Return the (X, Y) coordinate for the center point of the cell that contains the specified text.  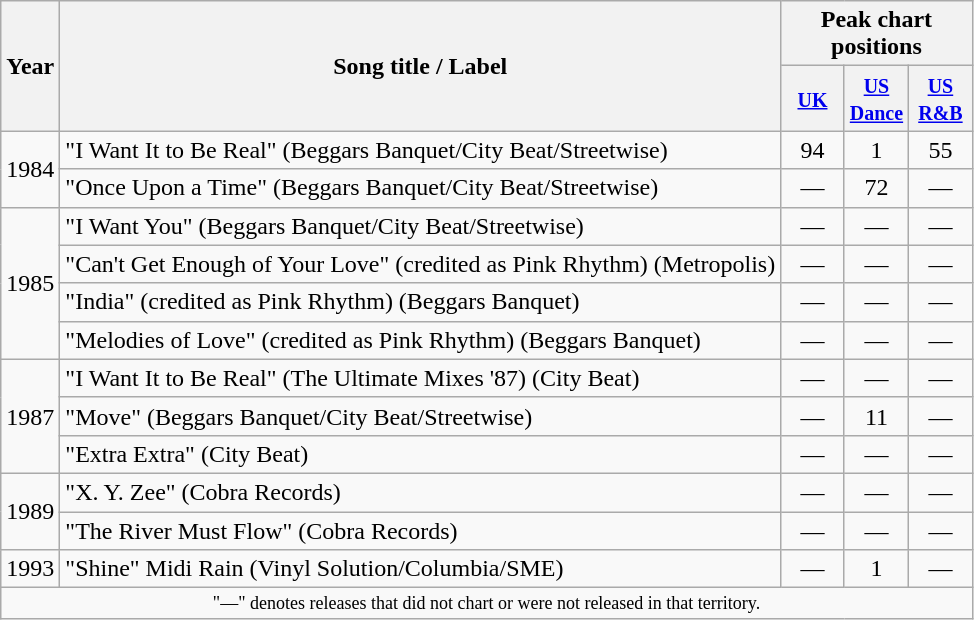
US Dance (876, 98)
1985 (30, 283)
Year (30, 66)
"The River Must Flow" (Cobra Records) (420, 531)
"Move" (Beggars Banquet/City Beat/Streetwise) (420, 416)
"Melodies of Love" (credited as Pink Rhythm) (Beggars Banquet) (420, 340)
"Shine" Midi Rain (Vinyl Solution/Columbia/SME) (420, 569)
"Extra Extra" (City Beat) (420, 454)
"India" (credited as Pink Rhythm) (Beggars Banquet) (420, 302)
1987 (30, 416)
US R&B (941, 98)
1989 (30, 511)
"Once Upon a Time" (Beggars Banquet/City Beat/Streetwise) (420, 188)
72 (876, 188)
"X. Y. Zee" (Cobra Records) (420, 492)
1984 (30, 169)
1993 (30, 569)
Peak chart positions (877, 34)
UK (813, 98)
"I Want It to Be Real" (Beggars Banquet/City Beat/Streetwise) (420, 150)
"I Want It to Be Real" (The Ultimate Mixes '87) (City Beat) (420, 378)
Song title / Label (420, 66)
11 (876, 416)
94 (813, 150)
"—" denotes releases that did not chart or were not released in that territory. (486, 604)
55 (941, 150)
"I Want You" (Beggars Banquet/City Beat/Streetwise) (420, 226)
"Can't Get Enough of Your Love" (credited as Pink Rhythm) (Metropolis) (420, 264)
